Identify which cell holds the provided text, then report its (x, y) central coordinate. 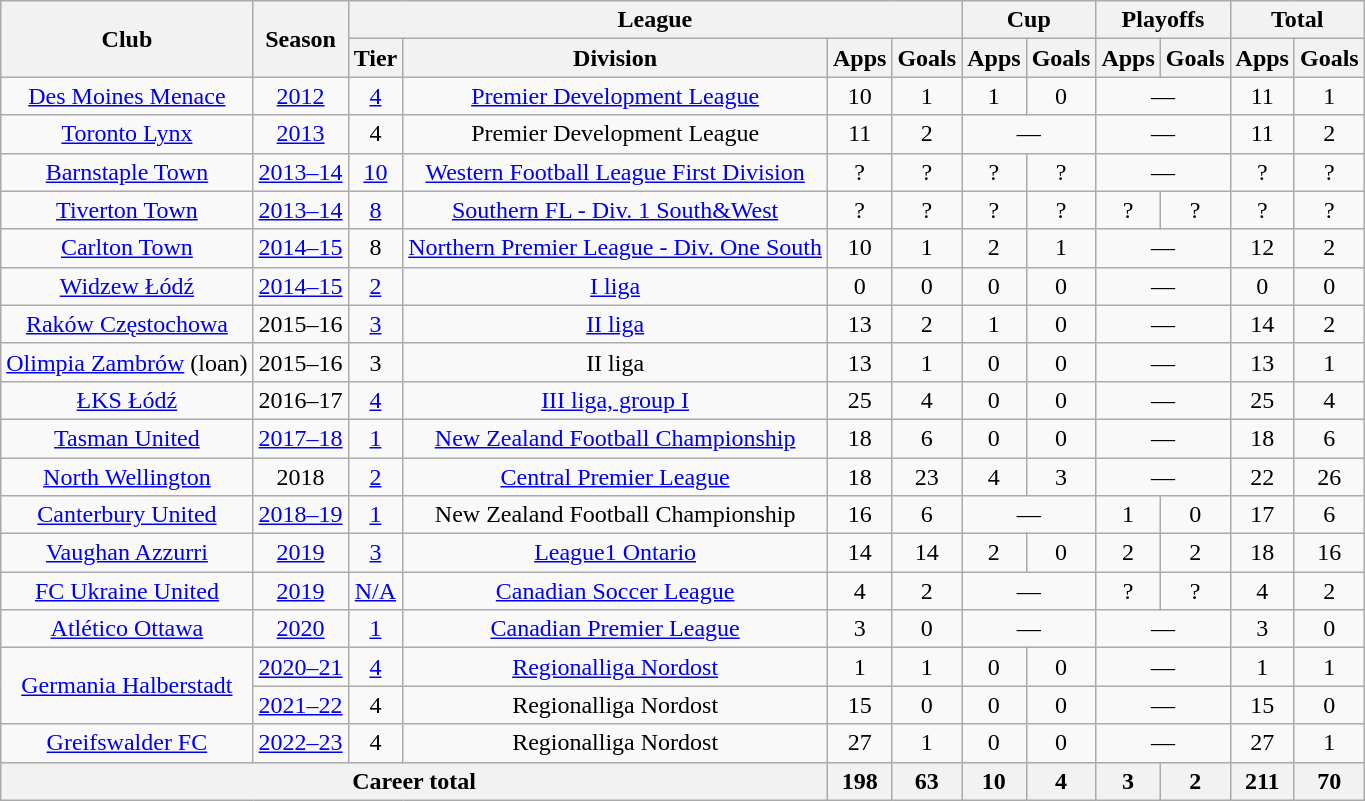
III liga, group I (616, 400)
North Wellington (127, 477)
Atlético Ottawa (127, 629)
2018 (300, 477)
26 (1329, 477)
Club (127, 39)
Olimpia Zambrów (loan) (127, 362)
Playoffs (1163, 20)
Tiverton Town (127, 210)
2012 (300, 96)
211 (1262, 781)
I liga (616, 286)
Canterbury United (127, 515)
Canadian Premier League (616, 629)
Raków Częstochowa (127, 324)
2013 (300, 134)
League1 Ontario (616, 553)
Tasman United (127, 438)
Widzew Łódź (127, 286)
Carlton Town (127, 248)
2020 (300, 629)
2017–18 (300, 438)
17 (1262, 515)
Greifswalder FC (127, 743)
Season (300, 39)
Western Football League First Division (616, 172)
Northern Premier League - Div. One South (616, 248)
Career total (414, 781)
FC Ukraine United (127, 591)
63 (927, 781)
League (655, 20)
Canadian Soccer League (616, 591)
Toronto Lynx (127, 134)
12 (1262, 248)
Vaughan Azzurri (127, 553)
2021–22 (300, 705)
2022–23 (300, 743)
70 (1329, 781)
Barnstaple Town (127, 172)
198 (859, 781)
2018–19 (300, 515)
2016–17 (300, 400)
23 (927, 477)
Division (616, 58)
ŁKS Łódź (127, 400)
Des Moines Menace (127, 96)
N/A (376, 591)
Tier (376, 58)
Central Premier League (616, 477)
22 (1262, 477)
2020–21 (300, 667)
Cup (1029, 20)
Germania Halberstadt (127, 686)
Total (1297, 20)
Southern FL - Div. 1 South&West (616, 210)
